Capture the cell that displays the provided text and extract its [X, Y] central coordinate. 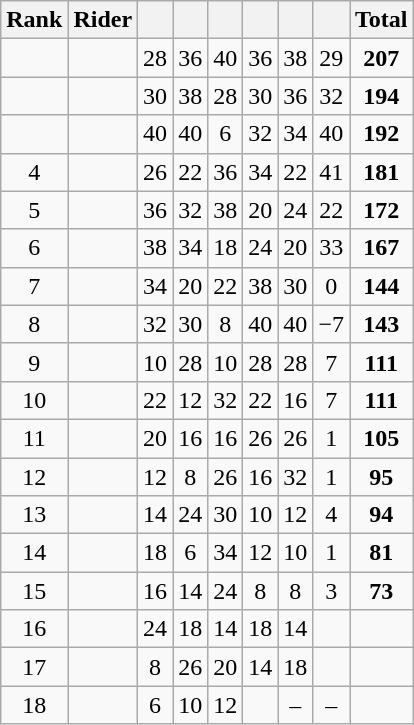
0 [332, 286]
194 [382, 96]
13 [34, 515]
11 [34, 438]
29 [332, 58]
9 [34, 362]
41 [332, 172]
17 [34, 667]
33 [332, 248]
144 [382, 286]
Rank [34, 20]
5 [34, 210]
−7 [332, 324]
15 [34, 591]
105 [382, 438]
Total [382, 20]
172 [382, 210]
167 [382, 248]
181 [382, 172]
192 [382, 134]
3 [332, 591]
94 [382, 515]
81 [382, 553]
207 [382, 58]
73 [382, 591]
143 [382, 324]
95 [382, 477]
Rider [103, 20]
